From the cell containing the given text, extract its center point as [X, Y] coordinate. 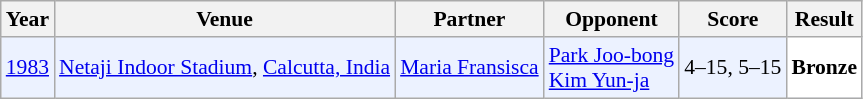
Bronze [824, 68]
Partner [470, 19]
Venue [224, 19]
4–15, 5–15 [732, 68]
Park Joo-bong Kim Yun-ja [612, 68]
Maria Fransisca [470, 68]
Result [824, 19]
Score [732, 19]
Year [28, 19]
1983 [28, 68]
Opponent [612, 19]
Netaji Indoor Stadium, Calcutta, India [224, 68]
